Provide the [x, y] coordinate of the cell's center where the given text is located.  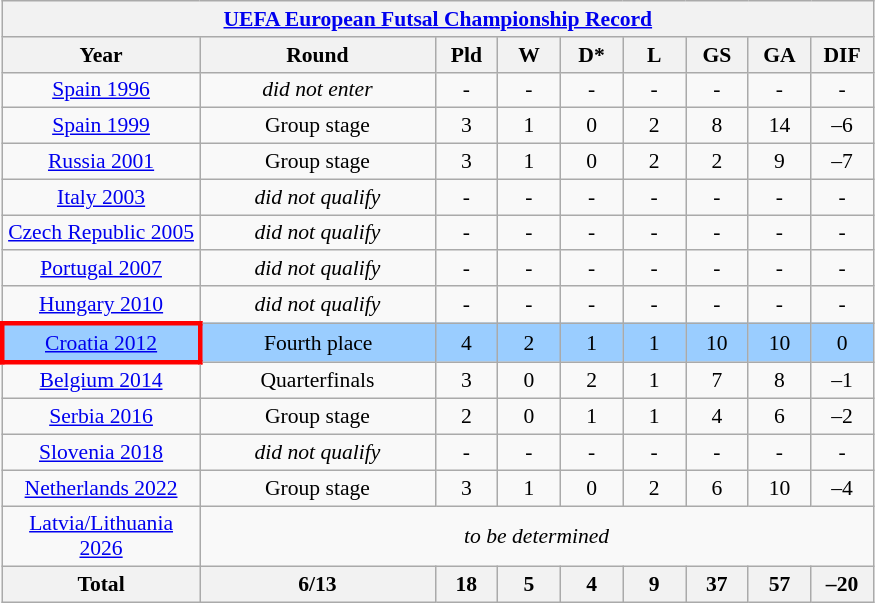
GS [718, 55]
57 [780, 585]
Quarterfinals [318, 380]
Serbia 2016 [101, 417]
Hungary 2010 [101, 304]
Croatia 2012 [101, 342]
Spain 1996 [101, 90]
Slovenia 2018 [101, 453]
–7 [842, 162]
did not enter [318, 90]
7 [718, 380]
Italy 2003 [101, 197]
Netherlands 2022 [101, 488]
–2 [842, 417]
UEFA European Futsal Championship Record [438, 19]
GA [780, 55]
14 [780, 126]
Total [101, 585]
to be determined [537, 536]
–4 [842, 488]
W [530, 55]
Belgium 2014 [101, 380]
Czech Republic 2005 [101, 233]
–1 [842, 380]
DIF [842, 55]
37 [718, 585]
–20 [842, 585]
Fourth place [318, 342]
18 [466, 585]
D* [592, 55]
Pld [466, 55]
6/13 [318, 585]
5 [530, 585]
L [654, 55]
–6 [842, 126]
Round [318, 55]
Portugal 2007 [101, 269]
Russia 2001 [101, 162]
Spain 1999 [101, 126]
Year [101, 55]
Latvia/Lithuania 2026 [101, 536]
